Determine the (X, Y) coordinate at the center of the cell enclosing the given text.  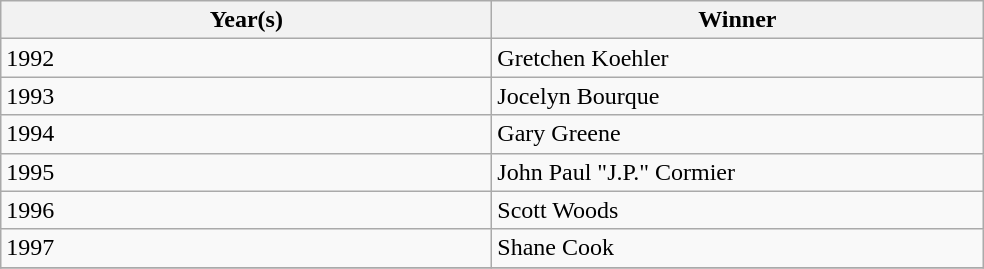
John Paul "J.P." Cormier (738, 172)
Scott Woods (738, 210)
Shane Cook (738, 248)
Jocelyn Bourque (738, 96)
1997 (246, 248)
1996 (246, 210)
Year(s) (246, 20)
1993 (246, 96)
1992 (246, 58)
Gretchen Koehler (738, 58)
Winner (738, 20)
1995 (246, 172)
Gary Greene (738, 134)
1994 (246, 134)
